Provide the (X, Y) coordinate of the cell's center where the given text is located.  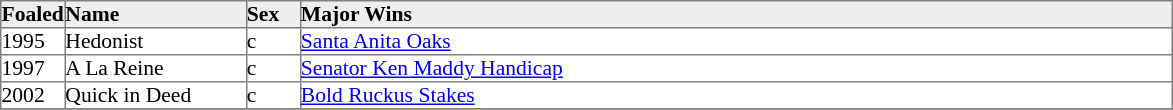
Major Wins (736, 14)
Bold Ruckus Stakes (736, 96)
1997 (33, 68)
1995 (33, 42)
Santa Anita Oaks (736, 42)
A La Reine (156, 68)
Foaled (33, 14)
Quick in Deed (156, 96)
Hedonist (156, 42)
Sex (273, 14)
Senator Ken Maddy Handicap (736, 68)
2002 (33, 96)
Name (156, 14)
